Pinpoint the cell where the given text exists, returning its (x, y) midpoint coordinate. 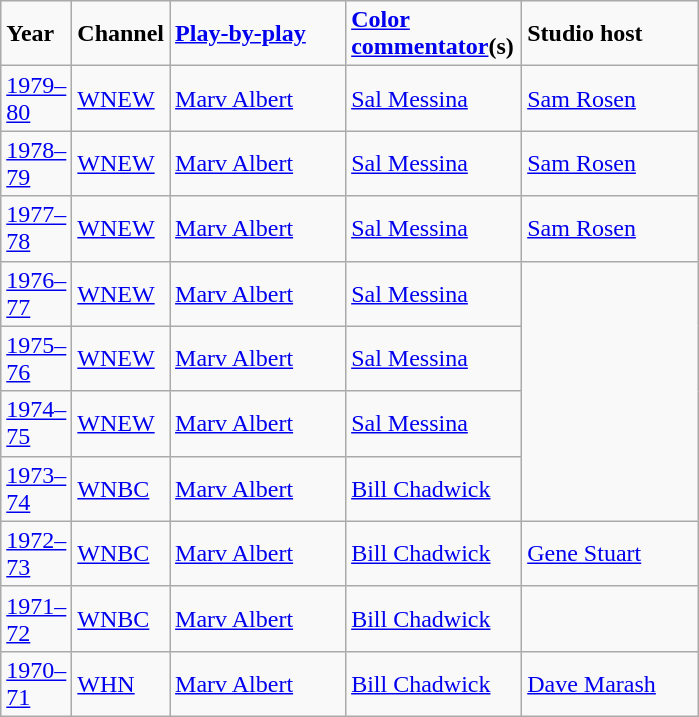
1976–77 (36, 294)
1974–75 (36, 424)
Dave Marash (610, 684)
Play-by-play (258, 34)
1971–72 (36, 618)
Color commentator(s) (434, 34)
1972–73 (36, 554)
Channel (121, 34)
1973–74 (36, 488)
1978–79 (36, 164)
Gene Stuart (610, 554)
1979–80 (36, 98)
1977–78 (36, 228)
WHN (121, 684)
1975–76 (36, 358)
1970–71 (36, 684)
Year (36, 34)
Studio host (610, 34)
